Locate the cell with the specified text and output its [x, y] center coordinate. 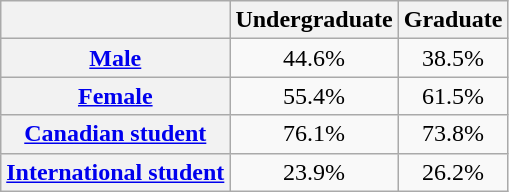
International student [116, 172]
76.1% [314, 134]
23.9% [314, 172]
26.2% [453, 172]
Undergraduate [314, 20]
Canadian student [116, 134]
73.8% [453, 134]
55.4% [314, 96]
Male [116, 58]
44.6% [314, 58]
Graduate [453, 20]
Female [116, 96]
38.5% [453, 58]
61.5% [453, 96]
